Capture the cell that displays the provided text and extract its [X, Y] central coordinate. 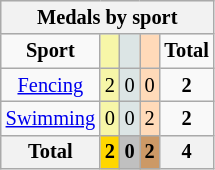
Fencing [50, 85]
Sport [50, 51]
Swimming [50, 118]
Medals by sport [108, 17]
4 [186, 152]
